Determine the [x, y] coordinate at the center of the cell enclosing the given text.  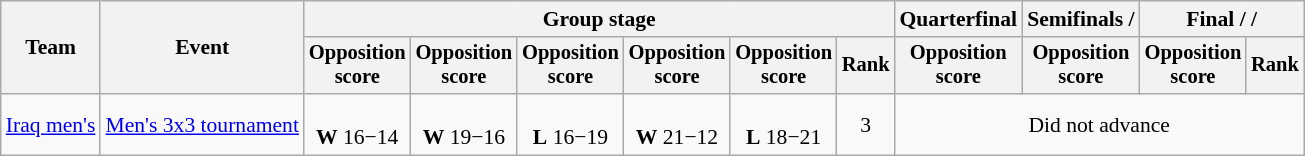
L 16−19 [570, 124]
Men's 3x3 tournament [202, 124]
3 [866, 124]
Iraq men's [51, 124]
Quarterfinal [958, 19]
W 16−14 [358, 124]
Final / / [1222, 19]
W 19−16 [464, 124]
Group stage [600, 19]
W 21−12 [678, 124]
Semifinals / [1080, 19]
Team [51, 48]
Did not advance [1098, 124]
Event [202, 48]
L 18−21 [784, 124]
